Pinpoint the cell where the given text exists, returning its [x, y] midpoint coordinate. 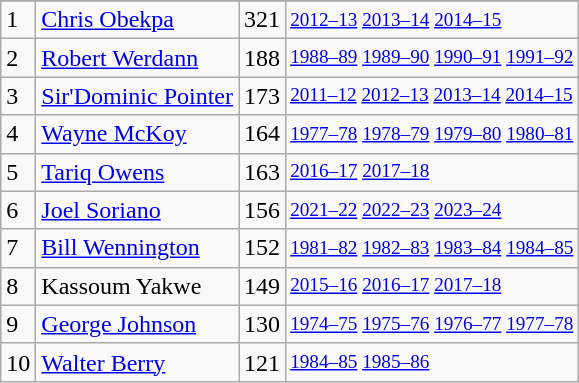
2016–17 2017–18 [432, 172]
121 [262, 362]
163 [262, 172]
1988–89 1989–90 1990–91 1991–92 [432, 58]
Tariq Owens [138, 172]
Robert Werdann [138, 58]
Joel Soriano [138, 210]
Sir'Dominic Pointer [138, 96]
149 [262, 286]
Kassoum Yakwe [138, 286]
2015–16 2016–17 2017–18 [432, 286]
321 [262, 20]
Wayne McKoy [138, 134]
188 [262, 58]
3 [18, 96]
6 [18, 210]
7 [18, 248]
173 [262, 96]
10 [18, 362]
4 [18, 134]
9 [18, 324]
1984–85 1985–86 [432, 362]
1981–82 1982–83 1983–84 1984–85 [432, 248]
2012–13 2013–14 2014–15 [432, 20]
1977–78 1978–79 1979–80 1980–81 [432, 134]
164 [262, 134]
1 [18, 20]
156 [262, 210]
Walter Berry [138, 362]
5 [18, 172]
130 [262, 324]
152 [262, 248]
1974–75 1975–76 1976–77 1977–78 [432, 324]
George Johnson [138, 324]
Bill Wennington [138, 248]
8 [18, 286]
2011–12 2012–13 2013–14 2014–15 [432, 96]
Chris Obekpa [138, 20]
2 [18, 58]
2021–22 2022–23 2023–24 [432, 210]
